Scan for the cell matching the given text and deliver its [x, y] coordinate at center. 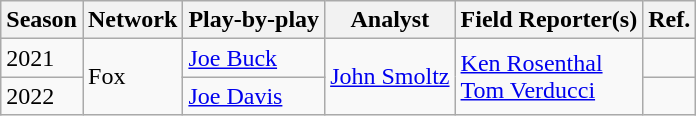
Network [132, 20]
Season [42, 20]
Joe Buck [254, 58]
Fox [132, 77]
Ken RosenthalTom Verducci [549, 77]
Field Reporter(s) [549, 20]
Ref. [670, 20]
John Smoltz [390, 77]
Joe Davis [254, 96]
Analyst [390, 20]
2021 [42, 58]
2022 [42, 96]
Play-by-play [254, 20]
